Detect which cell encompasses the target text, then output its (x, y) center coordinate. 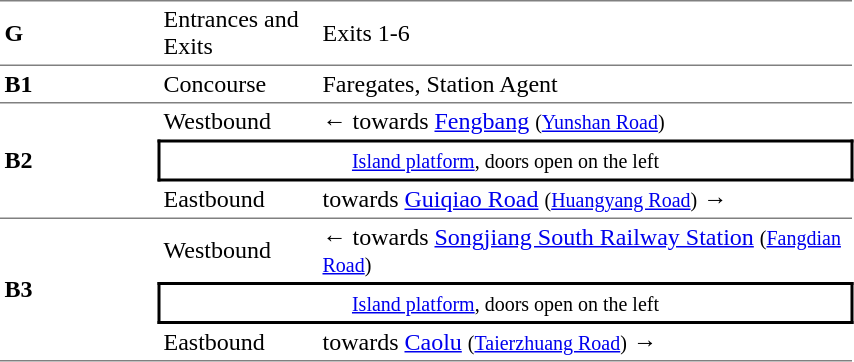
B3 (80, 289)
B1 (80, 84)
← towards Fengbang (Yunshan Road) (585, 122)
Faregates, Station Agent (585, 84)
Concourse (238, 84)
towards Caolu (Taierzhuang Road) → (585, 341)
towards Guiqiao Road (Huangyang Road) → (585, 199)
G (80, 33)
B2 (80, 161)
← towards Songjiang South Railway Station (Fangdian Road) (585, 250)
Entrances and Exits (238, 33)
Exits 1-6 (585, 33)
